Find where the given text appears and provide that cell's center as (X, Y) coordinate. 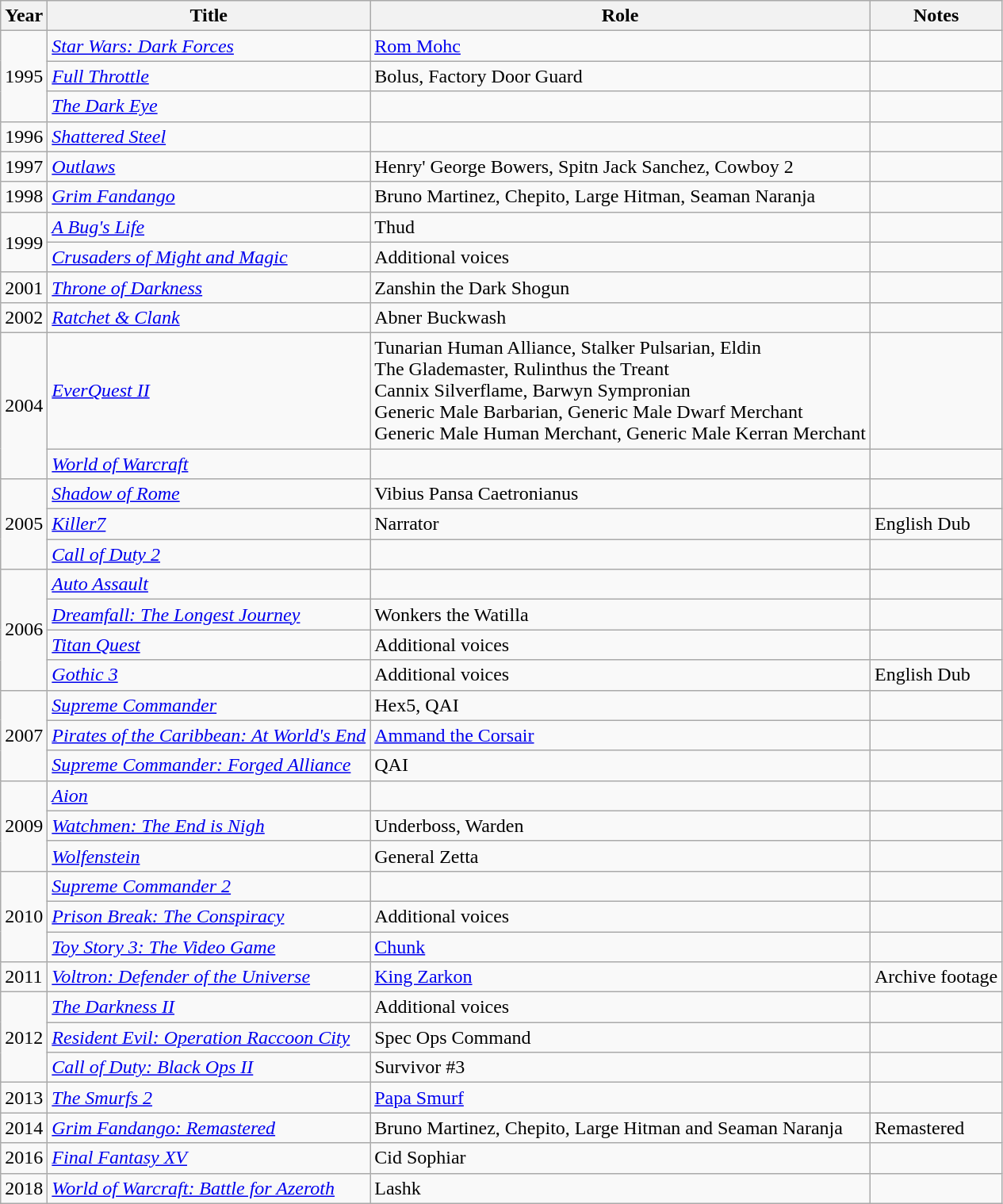
2002 (24, 317)
Papa Smurf (620, 1098)
2014 (24, 1128)
2006 (24, 630)
Pirates of the Caribbean: At World's End (209, 735)
Toy Story 3: The Video Game (209, 946)
Gothic 3 (209, 675)
2012 (24, 1037)
Outlaws (209, 167)
Wolfenstein (209, 856)
1996 (24, 136)
Bruno Martinez, Chepito, Large Hitman and Seaman Naranja (620, 1128)
Narrator (620, 524)
Star Wars: Dark Forces (209, 46)
1998 (24, 197)
Role (620, 16)
Ratchet & Clank (209, 317)
Bolus, Factory Door Guard (620, 76)
Spec Ops Command (620, 1037)
1999 (24, 242)
Underboss, Warden (620, 826)
Title (209, 16)
2010 (24, 916)
1997 (24, 167)
Bruno Martinez, Chepito, Large Hitman, Seaman Naranja (620, 197)
Grim Fandango (209, 197)
Notes (936, 16)
2018 (24, 1188)
Henry' George Bowers, Spitn Jack Sanchez, Cowboy 2 (620, 167)
Call of Duty 2 (209, 554)
Final Fantasy XV (209, 1158)
Remastered (936, 1128)
Chunk (620, 946)
Voltron: Defender of the Universe (209, 977)
King Zarkon (620, 977)
Supreme Commander (209, 705)
Ammand the Corsair (620, 735)
2007 (24, 735)
2013 (24, 1098)
World of Warcraft: Battle for Azeroth (209, 1188)
The Darkness II (209, 1007)
Survivor #3 (620, 1068)
EverQuest II (209, 390)
A Bug's Life (209, 227)
Grim Fandango: Remastered (209, 1128)
Zanshin the Dark Shogun (620, 287)
Wonkers the Watilla (620, 615)
Archive footage (936, 977)
2011 (24, 977)
QAI (620, 765)
2001 (24, 287)
Supreme Commander 2 (209, 886)
World of Warcraft (209, 464)
2016 (24, 1158)
Call of Duty: Black Ops II (209, 1068)
The Dark Eye (209, 106)
The Smurfs 2 (209, 1098)
Abner Buckwash (620, 317)
2009 (24, 826)
Shattered Steel (209, 136)
2005 (24, 524)
Titan Quest (209, 645)
Year (24, 16)
Throne of Darkness (209, 287)
Hex5, QAI (620, 705)
Shadow of Rome (209, 494)
Rom Mohc (620, 46)
Cid Sophiar (620, 1158)
Thud (620, 227)
Prison Break: The Conspiracy (209, 916)
General Zetta (620, 856)
Crusaders of Might and Magic (209, 257)
2004 (24, 405)
Dreamfall: The Longest Journey (209, 615)
Resident Evil: Operation Raccoon City (209, 1037)
Watchmen: The End is Nigh (209, 826)
Aion (209, 796)
Vibius Pansa Caetronianus (620, 494)
Killer7 (209, 524)
1995 (24, 76)
Full Throttle (209, 76)
Supreme Commander: Forged Alliance (209, 765)
Auto Assault (209, 585)
Lashk (620, 1188)
